Scan for the cell matching the given text and deliver its (x, y) coordinate at center. 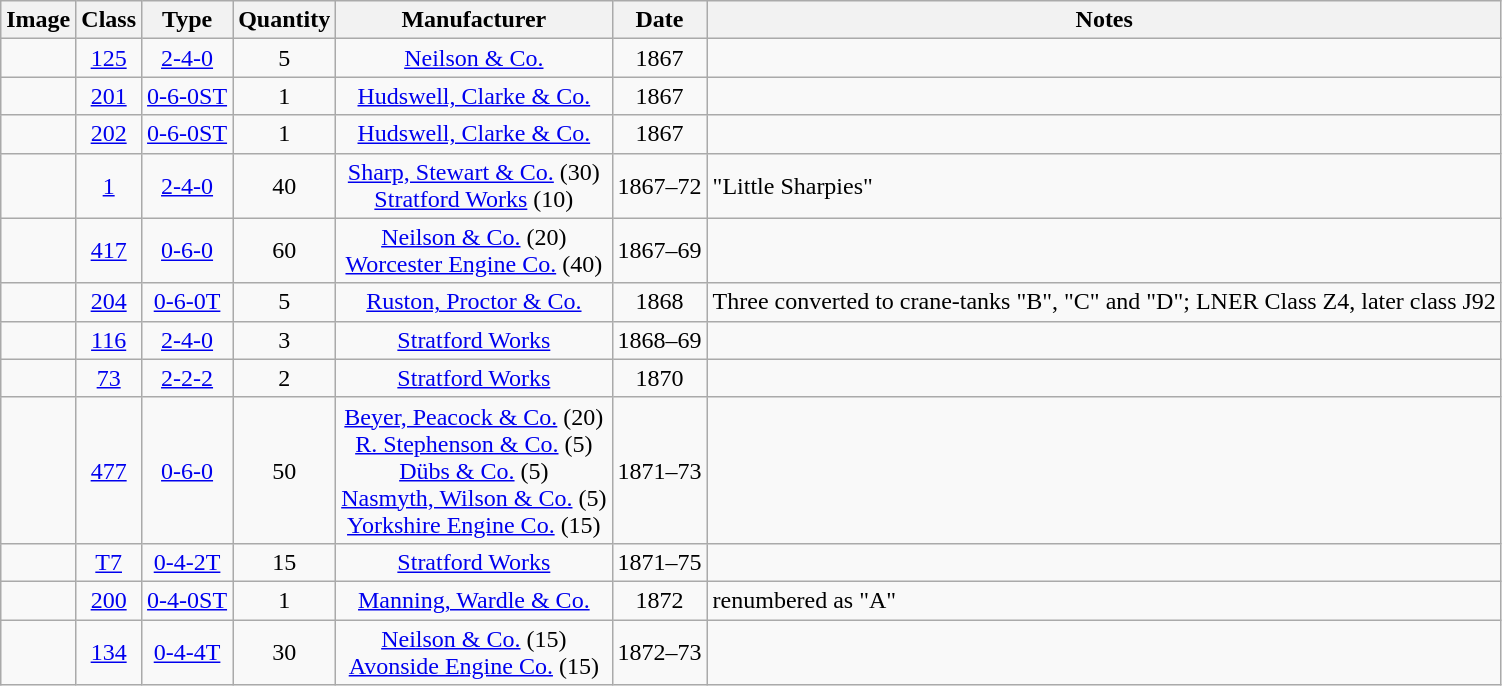
1867–69 (660, 250)
30 (284, 652)
2 (284, 378)
1868–69 (660, 340)
Three converted to crane-tanks "B", "C" and "D"; LNER Class Z4, later class J92 (1104, 302)
1871–73 (660, 470)
Notes (1104, 20)
Date (660, 20)
Quantity (284, 20)
Manufacturer (474, 20)
1867–72 (660, 186)
Neilson & Co. (15)Avonside Engine Co. (15) (474, 652)
1872 (660, 600)
0-4-0ST (188, 600)
204 (109, 302)
Type (188, 20)
renumbered as "A" (1104, 600)
1870 (660, 378)
477 (109, 470)
134 (109, 652)
Beyer, Peacock & Co. (20)R. Stephenson & Co. (5)Dübs & Co. (5)Nasmyth, Wilson & Co. (5)Yorkshire Engine Co. (15) (474, 470)
"Little Sharpies" (1104, 186)
15 (284, 562)
116 (109, 340)
201 (109, 96)
50 (284, 470)
Class (109, 20)
T7 (109, 562)
202 (109, 134)
0-4-4T (188, 652)
1871–75 (660, 562)
1868 (660, 302)
125 (109, 58)
73 (109, 378)
Manning, Wardle & Co. (474, 600)
Sharp, Stewart & Co. (30)Stratford Works (10) (474, 186)
200 (109, 600)
3 (284, 340)
60 (284, 250)
40 (284, 186)
1872–73 (660, 652)
Neilson & Co. (474, 58)
417 (109, 250)
Ruston, Proctor & Co. (474, 302)
Neilson & Co. (20)Worcester Engine Co. (40) (474, 250)
0-6-0T (188, 302)
Image (38, 20)
2-2-2 (188, 378)
0-4-2T (188, 562)
